Provide the [x, y] coordinate of the cell's center where the given text is located.  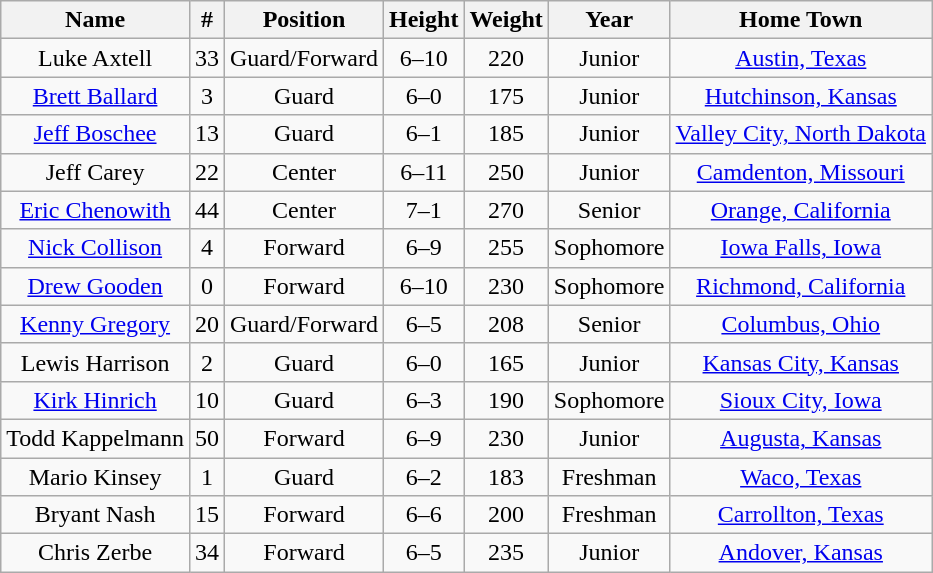
Brett Ballard [96, 96]
Drew Gooden [96, 286]
Year [609, 20]
44 [206, 210]
Name [96, 20]
Camdenton, Missouri [800, 172]
Luke Axtell [96, 58]
Home Town [800, 20]
33 [206, 58]
Height [424, 20]
Nick Collison [96, 248]
Columbus, Ohio [800, 324]
200 [506, 515]
Position [304, 20]
6–2 [424, 477]
Todd Kappelmann [96, 438]
0 [206, 286]
6–6 [424, 515]
Jeff Boschee [96, 134]
Valley City, North Dakota [800, 134]
Jeff Carey [96, 172]
20 [206, 324]
255 [506, 248]
13 [206, 134]
Iowa Falls, Iowa [800, 248]
Augusta, Kansas [800, 438]
22 [206, 172]
Lewis Harrison [96, 362]
6–3 [424, 400]
175 [506, 96]
Andover, Kansas [800, 553]
1 [206, 477]
250 [506, 172]
6–1 [424, 134]
235 [506, 553]
185 [506, 134]
165 [506, 362]
Kansas City, Kansas [800, 362]
Orange, California [800, 210]
6–11 [424, 172]
Kirk Hinrich [96, 400]
220 [506, 58]
Carrollton, Texas [800, 515]
7–1 [424, 210]
Richmond, California [800, 286]
2 [206, 362]
Waco, Texas [800, 477]
# [206, 20]
190 [506, 400]
Weight [506, 20]
Hutchinson, Kansas [800, 96]
Eric Chenowith [96, 210]
Bryant Nash [96, 515]
183 [506, 477]
Mario Kinsey [96, 477]
50 [206, 438]
Chris Zerbe [96, 553]
4 [206, 248]
208 [506, 324]
10 [206, 400]
Austin, Texas [800, 58]
Kenny Gregory [96, 324]
3 [206, 96]
15 [206, 515]
270 [506, 210]
Sioux City, Iowa [800, 400]
34 [206, 553]
